Find where the given text appears and provide that cell's center as (x, y) coordinate. 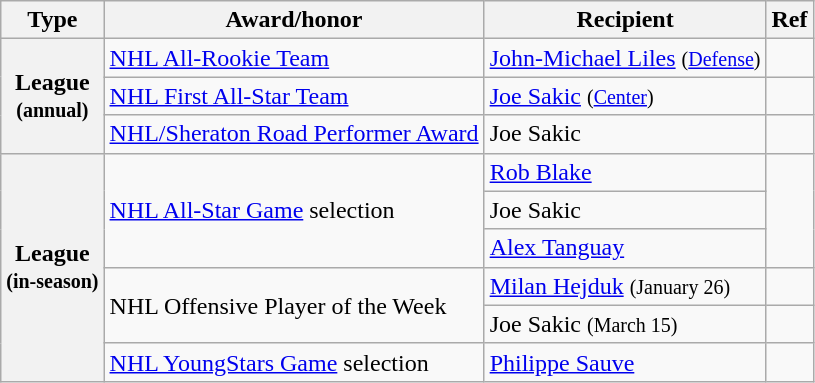
Type (52, 20)
Ref (790, 20)
Joe Sakic (March 15) (625, 324)
John-Michael Liles (Defense) (625, 58)
Joe Sakic (Center) (625, 96)
NHL All-Rookie Team (294, 58)
Alex Tanguay (625, 248)
Recipient (625, 20)
NHL YoungStars Game selection (294, 362)
Award/honor (294, 20)
NHL Offensive Player of the Week (294, 305)
NHL/Sheraton Road Performer Award (294, 134)
NHL First All-Star Team (294, 96)
League(in-season) (52, 267)
Philippe Sauve (625, 362)
NHL All-Star Game selection (294, 210)
Milan Hejduk (January 26) (625, 286)
League(annual) (52, 96)
Rob Blake (625, 172)
